Identify which cell holds the provided text, then report its [X, Y] central coordinate. 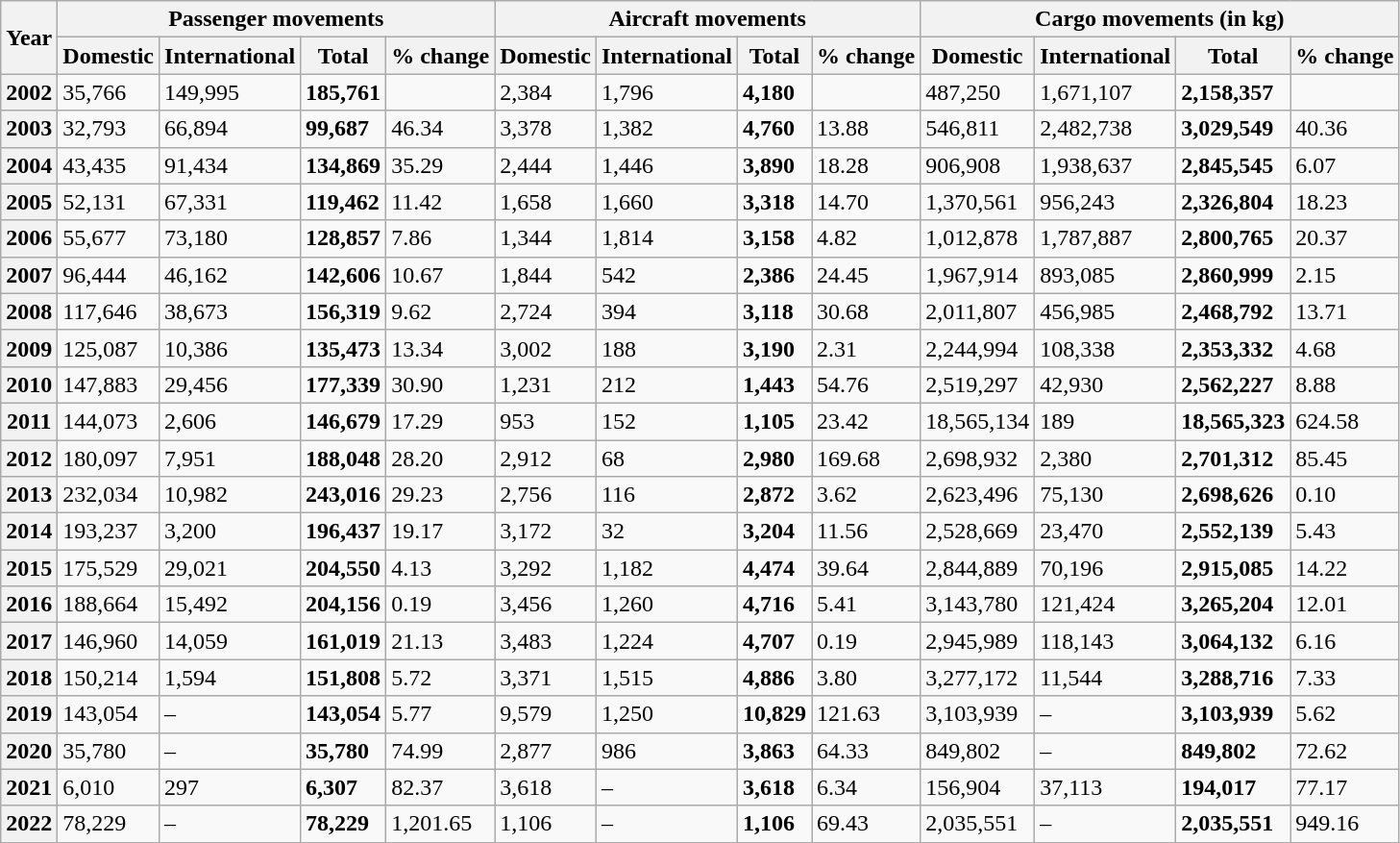
394 [667, 311]
2,244,994 [978, 348]
10,386 [231, 348]
64.33 [867, 751]
3,318 [774, 202]
9.62 [440, 311]
2002 [29, 92]
4.68 [1345, 348]
1,446 [667, 165]
5.43 [1345, 532]
152 [667, 421]
67,331 [231, 202]
69.43 [867, 824]
893,085 [1105, 275]
2,701,312 [1234, 459]
68 [667, 459]
146,960 [109, 641]
17.29 [440, 421]
117,646 [109, 311]
2,384 [546, 92]
14.70 [867, 202]
2,844,889 [978, 568]
953 [546, 421]
3,265,204 [1234, 605]
169.68 [867, 459]
5.62 [1345, 714]
1,660 [667, 202]
2012 [29, 459]
4,474 [774, 568]
151,808 [344, 678]
118,143 [1105, 641]
546,811 [978, 129]
77.17 [1345, 787]
2,606 [231, 421]
3.62 [867, 495]
2014 [29, 532]
185,761 [344, 92]
4.13 [440, 568]
1,814 [667, 238]
3,190 [774, 348]
144,073 [109, 421]
188,048 [344, 459]
194,017 [1234, 787]
1,224 [667, 641]
119,462 [344, 202]
6,307 [344, 787]
2015 [29, 568]
204,550 [344, 568]
35.29 [440, 165]
18,565,134 [978, 421]
243,016 [344, 495]
1,844 [546, 275]
3,863 [774, 751]
1,796 [667, 92]
8.88 [1345, 384]
1,382 [667, 129]
7,951 [231, 459]
949.16 [1345, 824]
2,380 [1105, 459]
3,002 [546, 348]
15,492 [231, 605]
177,339 [344, 384]
42,930 [1105, 384]
2005 [29, 202]
2,724 [546, 311]
161,019 [344, 641]
986 [667, 751]
232,034 [109, 495]
35,766 [109, 92]
73,180 [231, 238]
2007 [29, 275]
1,370,561 [978, 202]
96,444 [109, 275]
624.58 [1345, 421]
156,319 [344, 311]
1,105 [774, 421]
1,658 [546, 202]
2010 [29, 384]
11.56 [867, 532]
0.10 [1345, 495]
43,435 [109, 165]
2,800,765 [1234, 238]
2009 [29, 348]
14,059 [231, 641]
135,473 [344, 348]
147,883 [109, 384]
2,698,932 [978, 459]
2011 [29, 421]
2,980 [774, 459]
66,894 [231, 129]
3,378 [546, 129]
23,470 [1105, 532]
2,011,807 [978, 311]
956,243 [1105, 202]
2013 [29, 495]
1,671,107 [1105, 92]
2,158,357 [1234, 92]
193,237 [109, 532]
3,483 [546, 641]
6.07 [1345, 165]
2,912 [546, 459]
52,131 [109, 202]
29,021 [231, 568]
134,869 [344, 165]
4,886 [774, 678]
39.64 [867, 568]
2,326,804 [1234, 202]
149,995 [231, 92]
2020 [29, 751]
906,908 [978, 165]
20.37 [1345, 238]
2,552,139 [1234, 532]
6.16 [1345, 641]
188,664 [109, 605]
85.45 [1345, 459]
1,231 [546, 384]
82.37 [440, 787]
196,437 [344, 532]
46.34 [440, 129]
38,673 [231, 311]
5.72 [440, 678]
2021 [29, 787]
1,787,887 [1105, 238]
2,386 [774, 275]
Cargo movements (in kg) [1160, 19]
142,606 [344, 275]
24.45 [867, 275]
297 [231, 787]
91,434 [231, 165]
3,029,549 [1234, 129]
3,277,172 [978, 678]
1,201.65 [440, 824]
3,200 [231, 532]
108,338 [1105, 348]
2.15 [1345, 275]
7.86 [440, 238]
116 [667, 495]
4.82 [867, 238]
6.34 [867, 787]
2,877 [546, 751]
3,064,132 [1234, 641]
2,444 [546, 165]
4,760 [774, 129]
2,528,669 [978, 532]
29.23 [440, 495]
55,677 [109, 238]
2,945,989 [978, 641]
21.13 [440, 641]
125,087 [109, 348]
146,679 [344, 421]
2017 [29, 641]
542 [667, 275]
19.17 [440, 532]
212 [667, 384]
10,829 [774, 714]
2,562,227 [1234, 384]
13.34 [440, 348]
6,010 [109, 787]
40.36 [1345, 129]
99,687 [344, 129]
5.77 [440, 714]
13.88 [867, 129]
3.80 [867, 678]
121,424 [1105, 605]
2,860,999 [1234, 275]
2,623,496 [978, 495]
3,456 [546, 605]
1,967,914 [978, 275]
23.42 [867, 421]
150,214 [109, 678]
2,756 [546, 495]
2008 [29, 311]
3,204 [774, 532]
3,288,716 [1234, 678]
5.41 [867, 605]
188 [667, 348]
3,890 [774, 165]
3,172 [546, 532]
204,156 [344, 605]
18,565,323 [1234, 421]
2,519,297 [978, 384]
74.99 [440, 751]
2,468,792 [1234, 311]
487,250 [978, 92]
2,915,085 [1234, 568]
180,097 [109, 459]
32,793 [109, 129]
10,982 [231, 495]
Passenger movements [277, 19]
2.31 [867, 348]
1,515 [667, 678]
175,529 [109, 568]
2019 [29, 714]
1,182 [667, 568]
12.01 [1345, 605]
456,985 [1105, 311]
Aircraft movements [707, 19]
10.67 [440, 275]
29,456 [231, 384]
128,857 [344, 238]
30.68 [867, 311]
4,716 [774, 605]
1,938,637 [1105, 165]
3,158 [774, 238]
3,118 [774, 311]
2004 [29, 165]
4,707 [774, 641]
1,012,878 [978, 238]
9,579 [546, 714]
54.76 [867, 384]
1,344 [546, 238]
11.42 [440, 202]
3,371 [546, 678]
13.71 [1345, 311]
189 [1105, 421]
2016 [29, 605]
18.28 [867, 165]
46,162 [231, 275]
Year [29, 37]
28.20 [440, 459]
2,698,626 [1234, 495]
1,250 [667, 714]
2,845,545 [1234, 165]
121.63 [867, 714]
32 [667, 532]
3,143,780 [978, 605]
1,443 [774, 384]
1,260 [667, 605]
70,196 [1105, 568]
1,594 [231, 678]
3,292 [546, 568]
18.23 [1345, 202]
7.33 [1345, 678]
2,353,332 [1234, 348]
37,113 [1105, 787]
2,872 [774, 495]
30.90 [440, 384]
72.62 [1345, 751]
2003 [29, 129]
75,130 [1105, 495]
156,904 [978, 787]
2,482,738 [1105, 129]
4,180 [774, 92]
2006 [29, 238]
11,544 [1105, 678]
2018 [29, 678]
2022 [29, 824]
14.22 [1345, 568]
